Detect which cell encompasses the target text, then output its [X, Y] center coordinate. 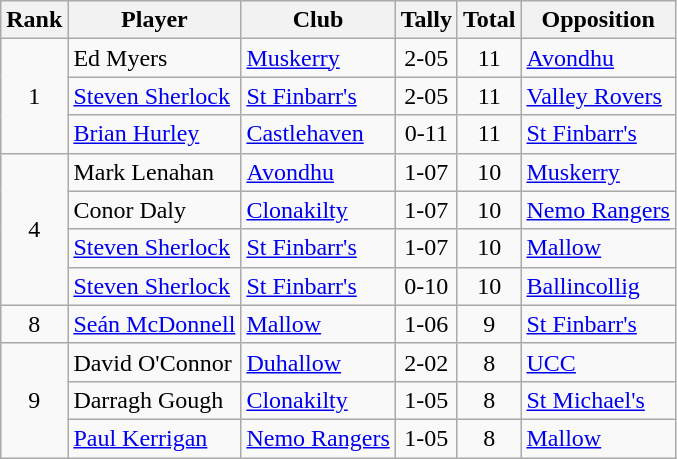
Ballincollig [598, 286]
4 [34, 229]
Ed Myers [154, 58]
Paul Kerrigan [154, 438]
1 [34, 96]
Duhallow [318, 362]
Castlehaven [318, 134]
David O'Connor [154, 362]
Player [154, 20]
UCC [598, 362]
Club [318, 20]
0-10 [426, 286]
St Michael's [598, 400]
Mark Lenahan [154, 172]
Total [489, 20]
Darragh Gough [154, 400]
Rank [34, 20]
1-06 [426, 324]
Valley Rovers [598, 96]
Seán McDonnell [154, 324]
0-11 [426, 134]
Conor Daly [154, 210]
2-02 [426, 362]
Tally [426, 20]
Brian Hurley [154, 134]
Opposition [598, 20]
